Pinpoint the cell where the given text exists, returning its [X, Y] midpoint coordinate. 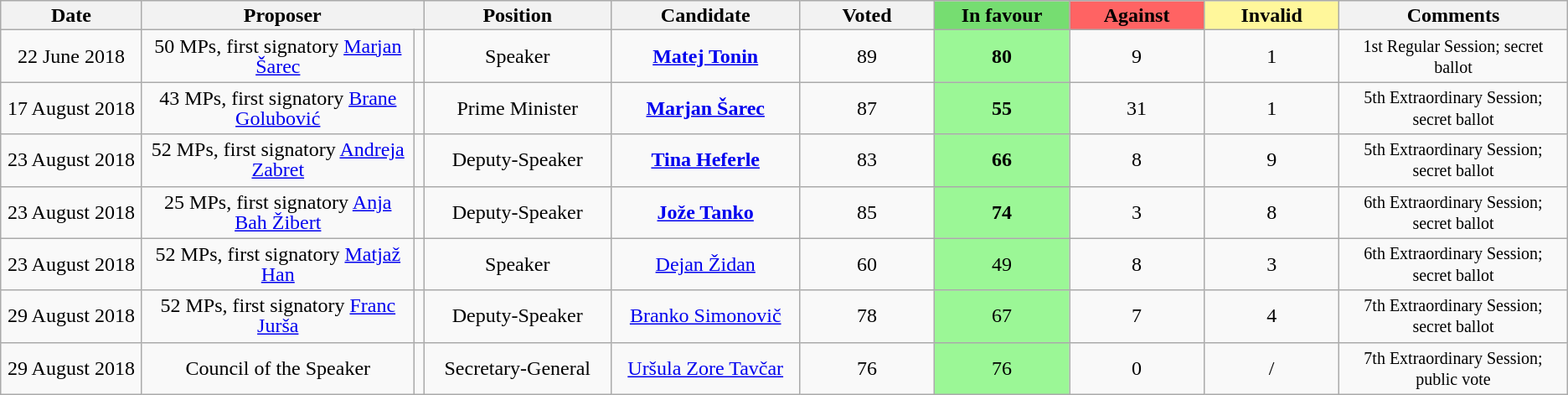
7th Extraordinary Session; secret ballot [1454, 316]
Uršula Zore Tavčar [705, 368]
Voted [866, 15]
Secretary-General [518, 368]
Branko Simonovič [705, 316]
4 [1271, 316]
55 [1002, 108]
50 MPs, first signatory Marjan Šarec [278, 56]
80 [1002, 56]
17 August 2018 [71, 108]
Council of the Speaker [278, 368]
66 [1002, 160]
25 MPs, first signatory Anja Bah Žibert [278, 212]
Marjan Šarec [705, 108]
87 [866, 108]
78 [866, 316]
Comments [1454, 15]
Matej Tonin [705, 56]
Date [71, 15]
83 [866, 160]
43 MPs, first signatory Brane Golubović [278, 108]
7th Extraordinary Session; public vote [1454, 368]
Dejan Židan [705, 264]
60 [866, 264]
49 [1002, 264]
Proposer [282, 15]
In favour [1002, 15]
Tina Heferle [705, 160]
31 [1137, 108]
52 MPs, first signatory Franc Jurša [278, 316]
1st Regular Session; secret ballot [1454, 56]
85 [866, 212]
7 [1137, 316]
89 [866, 56]
Candidate [705, 15]
Jože Tanko [705, 212]
/ [1271, 368]
74 [1002, 212]
67 [1002, 316]
0 [1137, 368]
Position [518, 15]
Against [1137, 15]
Invalid [1271, 15]
Prime Minister [518, 108]
52 MPs, first signatory Andreja Zabret [278, 160]
22 June 2018 [71, 56]
52 MPs, first signatory Matjaž Han [278, 264]
